From the cell containing the given text, extract its center point as [X, Y] coordinate. 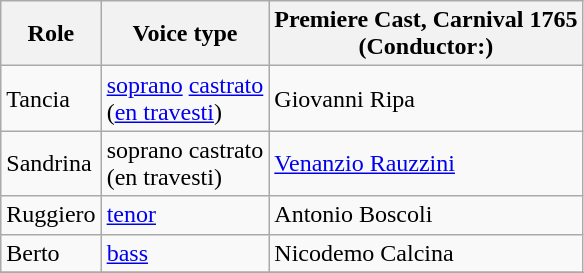
Giovanni Ripa [426, 98]
Ruggiero [51, 215]
Venanzio Rauzzini [426, 164]
Antonio Boscoli [426, 215]
Voice type [185, 34]
bass [185, 253]
Premiere Cast, Carnival 1765(Conductor:) [426, 34]
Role [51, 34]
Berto [51, 253]
tenor [185, 215]
Sandrina [51, 164]
Tancia [51, 98]
Nicodemo Calcina [426, 253]
